For the text-containing cell, return its midpoint in [x, y] coordinate format. 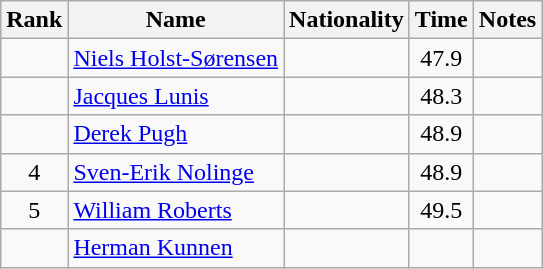
Name [176, 20]
Time [441, 20]
Jacques Lunis [176, 96]
49.5 [441, 210]
48.3 [441, 96]
Sven-Erik Nolinge [176, 172]
Herman Kunnen [176, 248]
Notes [507, 20]
4 [34, 172]
William Roberts [176, 210]
Rank [34, 20]
Derek Pugh [176, 134]
5 [34, 210]
Niels Holst-Sørensen [176, 58]
47.9 [441, 58]
Nationality [347, 20]
